From the cell containing the given text, extract its center point as [X, Y] coordinate. 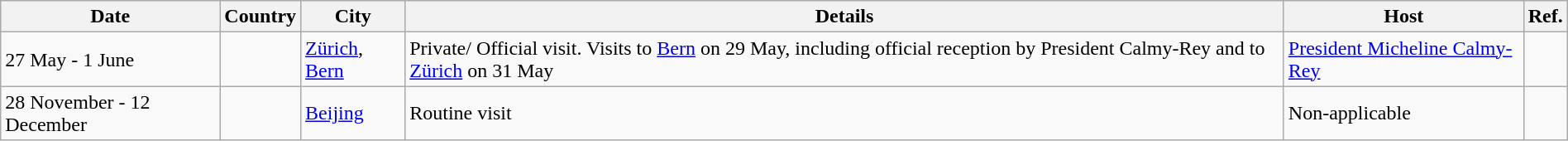
Ref. [1545, 17]
City [353, 17]
Zürich, Bern [353, 60]
Details [845, 17]
Routine visit [845, 113]
President Micheline Calmy-Rey [1403, 60]
28 November - 12 December [111, 113]
Date [111, 17]
Country [261, 17]
Host [1403, 17]
27 May - 1 June [111, 60]
Beijing [353, 113]
Non-applicable [1403, 113]
Private/ Official visit. Visits to Bern on 29 May, including official reception by President Calmy-Rey and to Zürich on 31 May [845, 60]
